Determine the [x, y] coordinate at the center of the cell enclosing the given text.  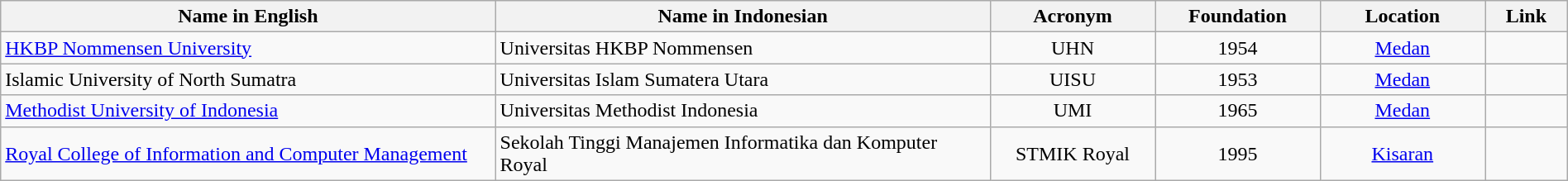
Sekolah Tinggi Manajemen Informatika dan Komputer Royal [743, 154]
Universitas HKBP Nommensen [743, 48]
UMI [1072, 111]
STMIK Royal [1072, 154]
UHN [1072, 48]
Link [1527, 17]
Location [1403, 17]
Kisaran [1403, 154]
Name in Indonesian [743, 17]
Methodist University of Indonesia [248, 111]
1995 [1237, 154]
Name in English [248, 17]
UISU [1072, 79]
1965 [1237, 111]
Acronym [1072, 17]
1954 [1237, 48]
Islamic University of North Sumatra [248, 79]
1953 [1237, 79]
Universitas Methodist Indonesia [743, 111]
Foundation [1237, 17]
HKBP Nommensen University [248, 48]
Royal College of Information and Computer Management [248, 154]
Universitas Islam Sumatera Utara [743, 79]
